Provide the (X, Y) coordinate of the cell's center where the given text is located.  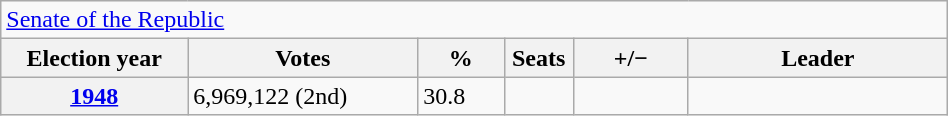
1948 (94, 96)
% (461, 58)
Votes (303, 58)
Seats (538, 58)
30.8 (461, 96)
Election year (94, 58)
Senate of the Republic (474, 20)
+/− (630, 58)
6,969,122 (2nd) (303, 96)
Leader (818, 58)
